Search for the cell housing the specified text and yield its [X, Y] center coordinate. 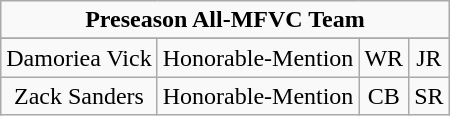
WR [384, 58]
SR [429, 96]
JR [429, 58]
Damoriea Vick [79, 58]
CB [384, 96]
Preseason All-MFVC Team [225, 20]
Zack Sanders [79, 96]
